Search for the cell housing the specified text and yield its (X, Y) center coordinate. 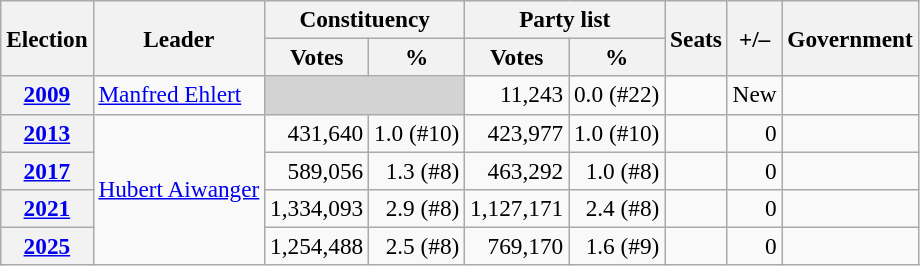
11,243 (517, 95)
Party list (565, 19)
New (754, 95)
431,640 (317, 133)
Hubert Aiwanger (179, 190)
2021 (47, 208)
0.0 (#22) (617, 95)
1,254,488 (317, 246)
2009 (47, 95)
2.5 (#8) (417, 246)
+/– (754, 38)
2.4 (#8) (617, 208)
1.3 (#8) (417, 170)
1.0 (#8) (617, 170)
Election (47, 38)
2.9 (#8) (417, 208)
589,056 (317, 170)
Seats (696, 38)
Manfred Ehlert (179, 95)
Constituency (365, 19)
2013 (47, 133)
423,977 (517, 133)
769,170 (517, 246)
1,334,093 (317, 208)
1,127,171 (517, 208)
1.6 (#9) (617, 246)
2017 (47, 170)
Government (850, 38)
Leader (179, 38)
463,292 (517, 170)
2025 (47, 246)
